Extract the (x, y) coordinate from the center of the cell holding the provided text.  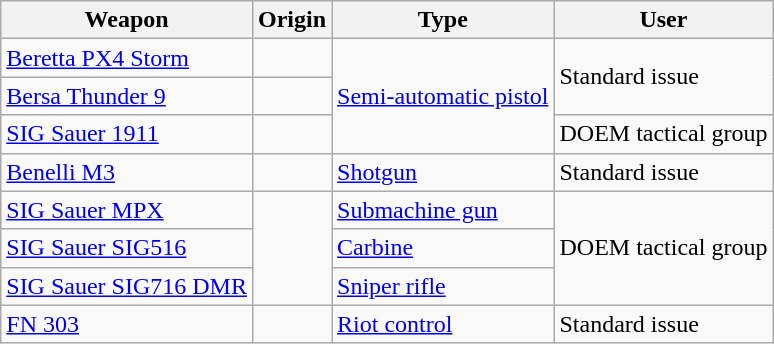
SIG Sauer SIG716 DMR (127, 286)
Benelli M3 (127, 172)
Bersa Thunder 9 (127, 96)
SIG Sauer MPX (127, 210)
SIG Sauer 1911 (127, 134)
FN 303 (127, 324)
SIG Sauer SIG516 (127, 248)
User (664, 20)
Shotgun (443, 172)
Weapon (127, 20)
Origin (292, 20)
Riot control (443, 324)
Carbine (443, 248)
Semi-automatic pistol (443, 96)
Sniper rifle (443, 286)
Submachine gun (443, 210)
Beretta PX4 Storm (127, 58)
Type (443, 20)
